Provide the [X, Y] coordinate of the cell's center where the given text is located.  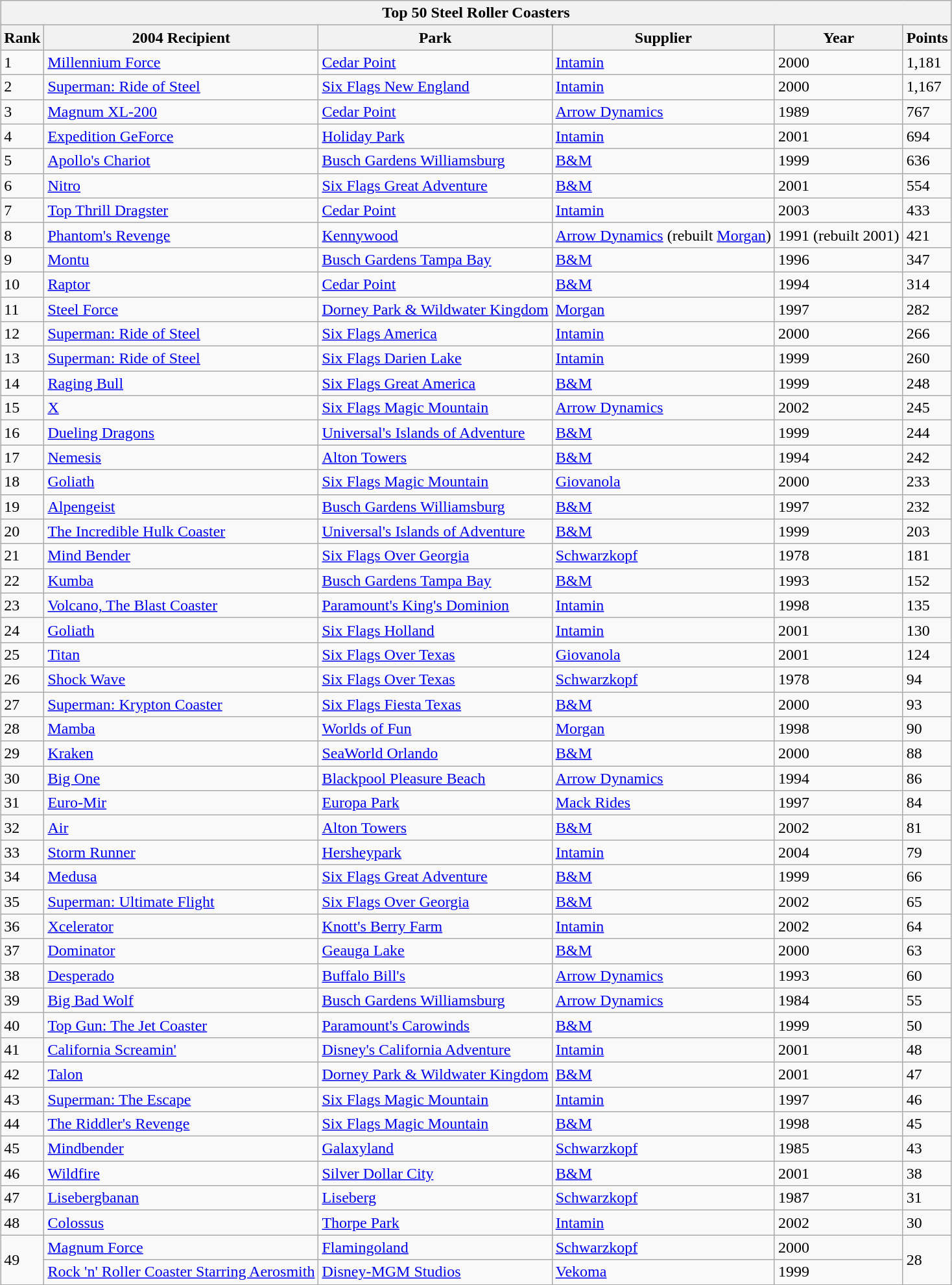
Six Flags Holland [435, 630]
Storm Runner [182, 852]
1,167 [927, 87]
Points [927, 38]
The Riddler's Revenge [182, 1124]
Big Bad Wolf [182, 1000]
314 [927, 284]
Holiday Park [435, 136]
16 [22, 433]
81 [927, 828]
84 [927, 803]
Titan [182, 655]
Euro-Mir [182, 803]
130 [927, 630]
20 [22, 531]
6 [22, 186]
554 [927, 186]
Six Flags America [435, 334]
245 [927, 408]
Mindbender [182, 1149]
Desperado [182, 976]
94 [927, 679]
152 [927, 581]
Galaxyland [435, 1149]
Magnum XL-200 [182, 112]
1,181 [927, 62]
Six Flags Great America [435, 383]
Big One [182, 778]
694 [927, 136]
Alpengeist [182, 507]
Park [435, 38]
Medusa [182, 877]
Phantom's Revenge [182, 235]
Liseberg [435, 1198]
63 [927, 951]
14 [22, 383]
12 [22, 334]
124 [927, 655]
37 [22, 951]
242 [927, 457]
Hersheypark [435, 852]
Flamingoland [435, 1247]
Paramount's King's Dominion [435, 605]
Millennium Force [182, 62]
Kumba [182, 581]
Worlds of Fun [435, 729]
2004 Recipient [182, 38]
Colossus [182, 1223]
Year [839, 38]
Mack Rides [663, 803]
5 [22, 161]
Talon [182, 1074]
Expedition GeForce [182, 136]
60 [927, 976]
Disney's California Adventure [435, 1050]
27 [22, 704]
3 [22, 112]
Volcano, The Blast Coaster [182, 605]
Blackpool Pleasure Beach [435, 778]
29 [22, 754]
Paramount's Carowinds [435, 1025]
181 [927, 556]
Top Gun: The Jet Coaster [182, 1025]
California Screamin' [182, 1050]
40 [22, 1025]
Raging Bull [182, 383]
2004 [839, 852]
2003 [839, 210]
Superman: The Escape [182, 1099]
4 [22, 136]
636 [927, 161]
64 [927, 926]
36 [22, 926]
Superman: Krypton Coaster [182, 704]
65 [927, 902]
50 [927, 1025]
Kennywood [435, 235]
Nemesis [182, 457]
Europa Park [435, 803]
55 [927, 1000]
Raptor [182, 284]
41 [22, 1050]
1 [22, 62]
Thorpe Park [435, 1223]
Six Flags Darien Lake [435, 359]
Wildfire [182, 1173]
32 [22, 828]
1985 [839, 1149]
Six Flags New England [435, 87]
Lisebergbanan [182, 1198]
Xcelerator [182, 926]
421 [927, 235]
Kraken [182, 754]
X [182, 408]
Superman: Ultimate Flight [182, 902]
2 [22, 87]
Vekoma [663, 1272]
1989 [839, 112]
135 [927, 605]
17 [22, 457]
433 [927, 210]
35 [22, 902]
23 [22, 605]
767 [927, 112]
Buffalo Bill's [435, 976]
Steel Force [182, 309]
93 [927, 704]
Shock Wave [182, 679]
244 [927, 433]
88 [927, 754]
1984 [839, 1000]
21 [22, 556]
24 [22, 630]
Six Flags Fiesta Texas [435, 704]
22 [22, 581]
42 [22, 1074]
90 [927, 729]
282 [927, 309]
Nitro [182, 186]
25 [22, 655]
34 [22, 877]
260 [927, 359]
266 [927, 334]
8 [22, 235]
Rock 'n' Roller Coaster Starring Aerosmith [182, 1272]
1991 (rebuilt 2001) [839, 235]
18 [22, 482]
203 [927, 531]
Magnum Force [182, 1247]
Disney-MGM Studios [435, 1272]
33 [22, 852]
347 [927, 259]
15 [22, 408]
232 [927, 507]
The Incredible Hulk Coaster [182, 531]
Mind Bender [182, 556]
Mamba [182, 729]
13 [22, 359]
86 [927, 778]
9 [22, 259]
19 [22, 507]
Air [182, 828]
Rank [22, 38]
49 [22, 1260]
233 [927, 482]
Supplier [663, 38]
Silver Dollar City [435, 1173]
79 [927, 852]
44 [22, 1124]
1996 [839, 259]
Apollo's Chariot [182, 161]
Knott's Berry Farm [435, 926]
66 [927, 877]
39 [22, 1000]
1987 [839, 1198]
Arrow Dynamics (rebuilt Morgan) [663, 235]
26 [22, 679]
Dueling Dragons [182, 433]
Top Thrill Dragster [182, 210]
11 [22, 309]
Dominator [182, 951]
Top 50 Steel Roller Coasters [476, 13]
248 [927, 383]
Montu [182, 259]
7 [22, 210]
Geauga Lake [435, 951]
10 [22, 284]
SeaWorld Orlando [435, 754]
